Extract the [x, y] coordinate from the center of the cell holding the provided text.  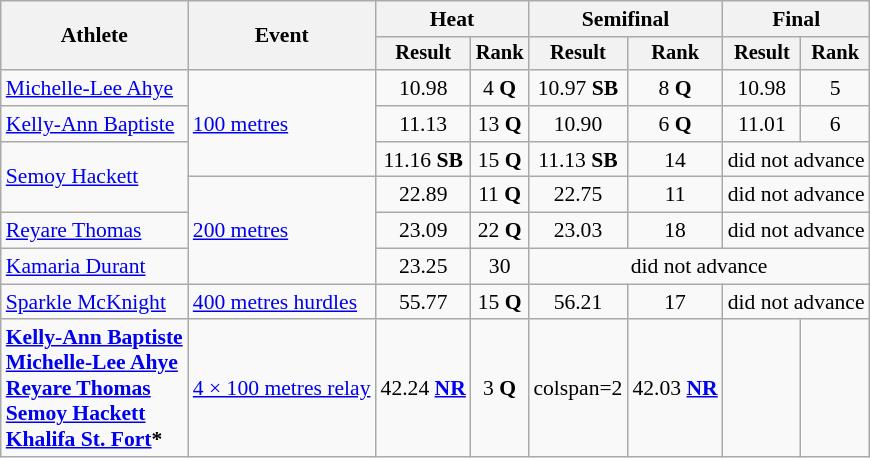
11 [674, 195]
200 metres [282, 230]
Michelle-Lee Ahye [94, 88]
Athlete [94, 36]
4 Q [500, 88]
colspan=2 [578, 389]
11.13 SB [578, 160]
Kelly-Ann BaptisteMichelle-Lee AhyeReyare ThomasSemoy HackettKhalifa St. Fort* [94, 389]
55.77 [424, 302]
400 metres hurdles [282, 302]
14 [674, 160]
11.16 SB [424, 160]
Semifinal [625, 19]
5 [836, 88]
23.25 [424, 267]
30 [500, 267]
Kamaria Durant [94, 267]
10.97 SB [578, 88]
13 Q [500, 124]
4 × 100 metres relay [282, 389]
11.13 [424, 124]
17 [674, 302]
42.03 NR [674, 389]
42.24 NR [424, 389]
22.75 [578, 195]
6 Q [674, 124]
Event [282, 36]
10.90 [578, 124]
Kelly-Ann Baptiste [94, 124]
23.03 [578, 231]
22.89 [424, 195]
22 Q [500, 231]
11 Q [500, 195]
Semoy Hackett [94, 178]
3 Q [500, 389]
18 [674, 231]
11.01 [762, 124]
Reyare Thomas [94, 231]
6 [836, 124]
Final [796, 19]
100 metres [282, 124]
56.21 [578, 302]
23.09 [424, 231]
Heat [452, 19]
Sparkle McKnight [94, 302]
8 Q [674, 88]
